Identify which cell holds the provided text, then report its (X, Y) central coordinate. 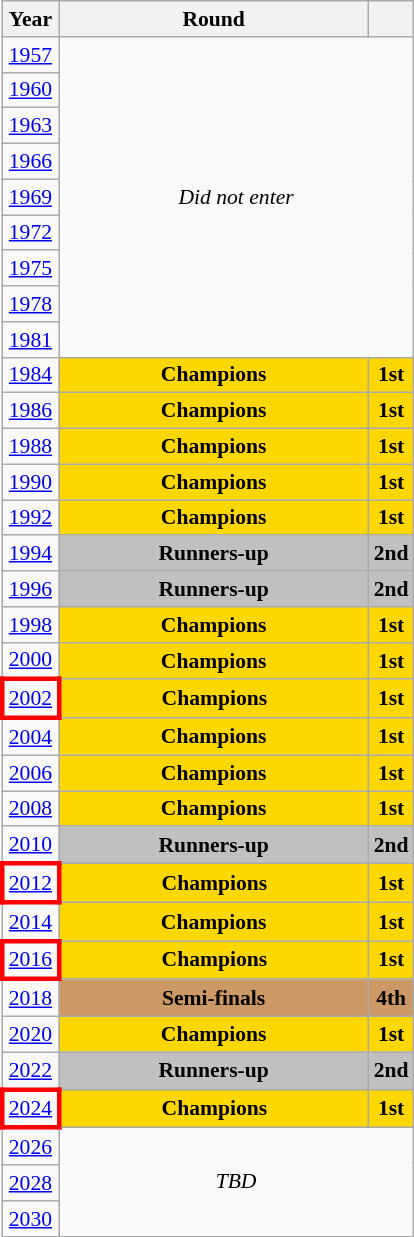
1994 (30, 554)
Round (214, 19)
1957 (30, 55)
Did not enter (236, 198)
4th (392, 998)
2004 (30, 736)
2024 (30, 1108)
1986 (30, 411)
Semi-finals (214, 998)
2016 (30, 960)
2026 (30, 1146)
1981 (30, 340)
2020 (30, 1035)
2022 (30, 1070)
2028 (30, 1183)
2030 (30, 1219)
1998 (30, 625)
2010 (30, 846)
1988 (30, 447)
2012 (30, 884)
TBD (236, 1182)
Year (30, 19)
1972 (30, 233)
1992 (30, 518)
1990 (30, 482)
2000 (30, 660)
2014 (30, 922)
2008 (30, 809)
1984 (30, 375)
1975 (30, 269)
2018 (30, 998)
1969 (30, 197)
1960 (30, 90)
1996 (30, 589)
1978 (30, 304)
2002 (30, 700)
1966 (30, 162)
2006 (30, 773)
1963 (30, 126)
